Detect which cell encompasses the target text, then output its [x, y] center coordinate. 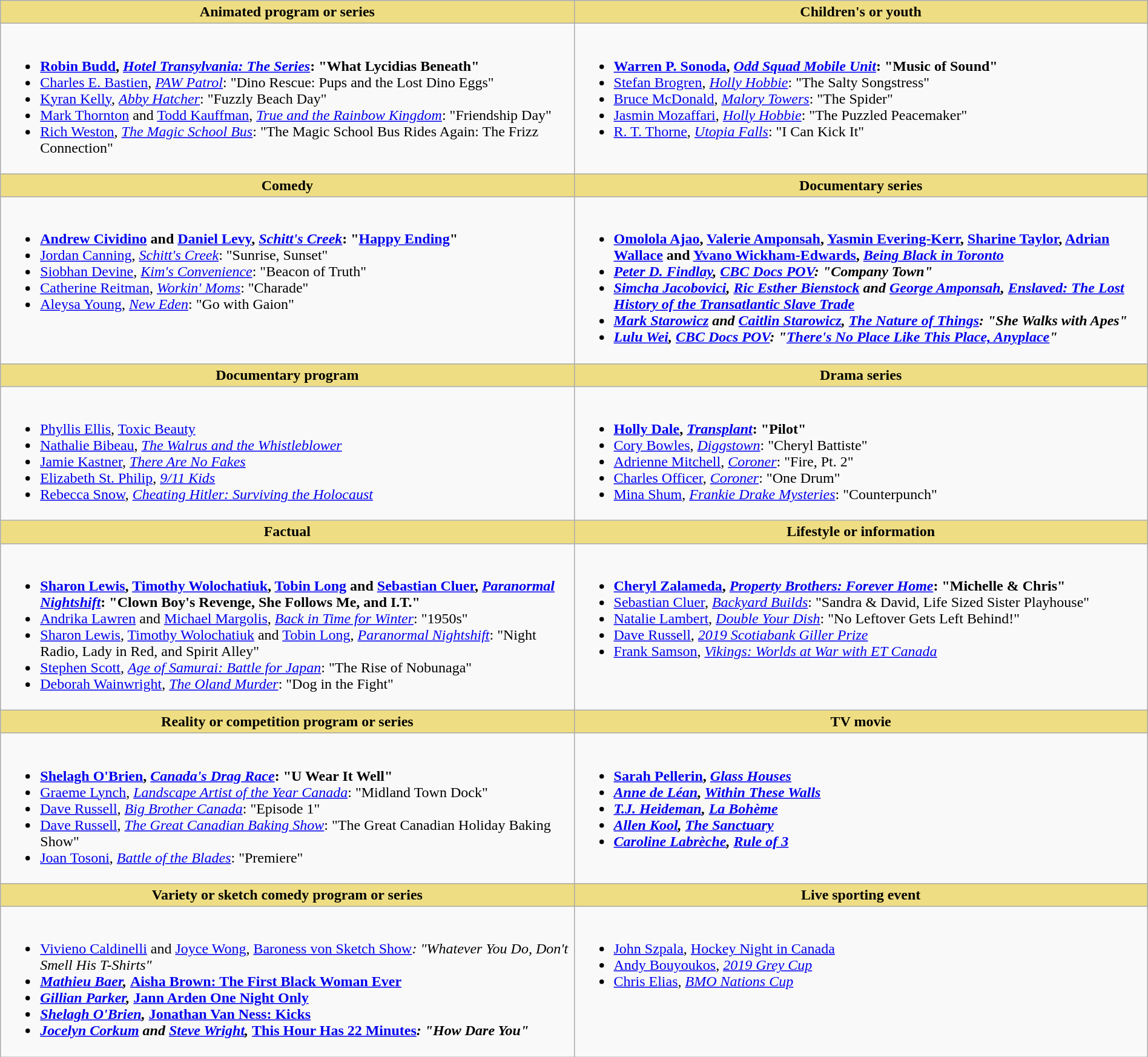
Comedy [287, 185]
Drama series [861, 375]
Sarah Pellerin, Glass HousesAnne de Léan, Within These WallsT.J. Heideman, La BohèmeAllen Kool, The SanctuaryCaroline Labrèche, Rule of 3 [861, 808]
Animated program or series [287, 12]
Lifestyle or information [861, 532]
TV movie [861, 721]
Reality or competition program or series [287, 721]
Documentary series [861, 185]
Live sporting event [861, 895]
Variety or sketch comedy program or series [287, 895]
Children's or youth [861, 12]
Factual [287, 532]
Documentary program [287, 375]
John Szpala, Hockey Night in CanadaAndy Bouyoukos, 2019 Grey CupChris Elias, BMO Nations Cup [861, 981]
